Extract the (X, Y) coordinate from the center of the cell holding the provided text.  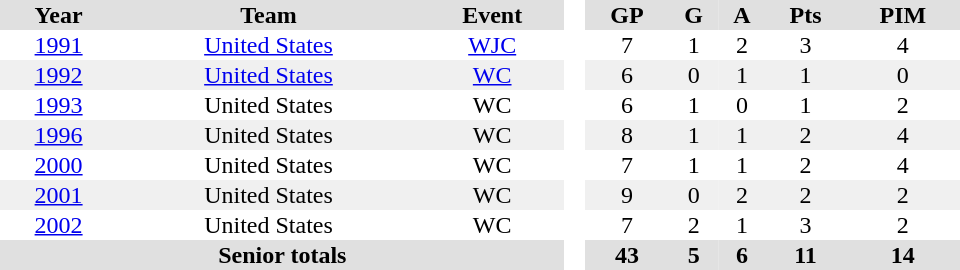
1992 (58, 75)
8 (626, 135)
Pts (805, 15)
PIM (903, 15)
1993 (58, 105)
2000 (58, 165)
G (694, 15)
43 (626, 255)
9 (626, 195)
Team (268, 15)
A (742, 15)
1991 (58, 45)
11 (805, 255)
14 (903, 255)
Year (58, 15)
WJC (492, 45)
Senior totals (282, 255)
5 (694, 255)
Event (492, 15)
2002 (58, 225)
GP (626, 15)
1996 (58, 135)
2001 (58, 195)
